Return the (x, y) coordinate for the center point of the cell that contains the specified text.  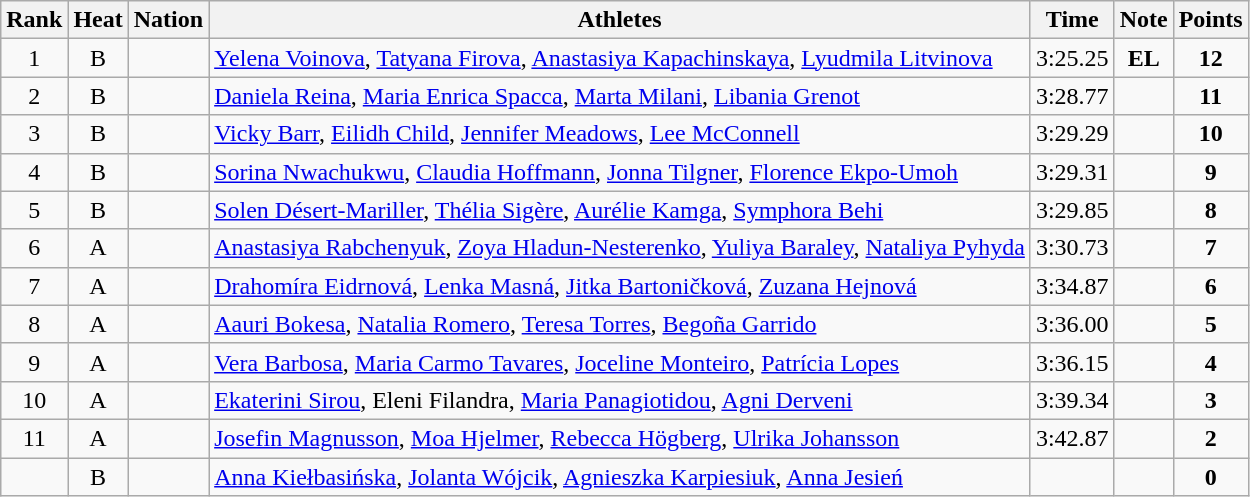
EL (1144, 58)
Ekaterini Sirou, Eleni Filandra, Maria Panagiotidou, Agni Derveni (620, 400)
Yelena Voinova, Tatyana Firova, Anastasiya Kapachinskaya, Lyudmila Litvinova (620, 58)
Josefin Magnusson, Moa Hjelmer, Rebecca Högberg, Ulrika Johansson (620, 438)
Aauri Bokesa, Natalia Romero, Teresa Torres, Begoña Garrido (620, 324)
1 (34, 58)
3:29.29 (1072, 134)
3:36.00 (1072, 324)
Anastasiya Rabchenyuk, Zoya Hladun-Nesterenko, Yuliya Baraley, Nataliya Pyhyda (620, 248)
Anna Kiełbasińska, Jolanta Wójcik, Agnieszka Karpiesiuk, Anna Jesień (620, 477)
3:42.87 (1072, 438)
Solen Désert-Mariller, Thélia Sigère, Aurélie Kamga, Symphora Behi (620, 210)
0 (1210, 477)
12 (1210, 58)
3:39.34 (1072, 400)
Nation (168, 20)
Sorina Nwachukwu, Claudia Hoffmann, Jonna Tilgner, Florence Ekpo-Umoh (620, 172)
3:29.85 (1072, 210)
Athletes (620, 20)
Time (1072, 20)
3:36.15 (1072, 362)
3:29.31 (1072, 172)
3:34.87 (1072, 286)
3:25.25 (1072, 58)
Rank (34, 20)
Vera Barbosa, Maria Carmo Tavares, Joceline Monteiro, Patrícia Lopes (620, 362)
3:28.77 (1072, 96)
Note (1144, 20)
Drahomíra Eidrnová, Lenka Masná, Jitka Bartoničková, Zuzana Hejnová (620, 286)
Points (1210, 20)
Heat (98, 20)
3:30.73 (1072, 248)
Daniela Reina, Maria Enrica Spacca, Marta Milani, Libania Grenot (620, 96)
Vicky Barr, Eilidh Child, Jennifer Meadows, Lee McConnell (620, 134)
